Capture the cell that displays the provided text and extract its (X, Y) central coordinate. 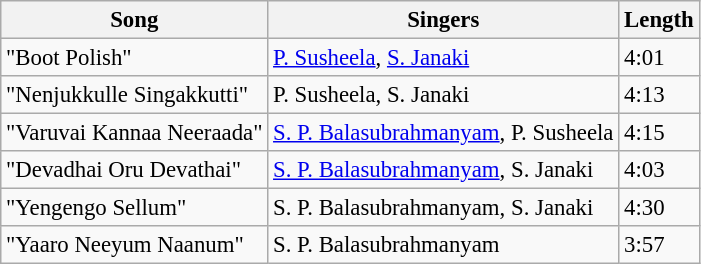
4:01 (659, 58)
4:15 (659, 133)
Singers (444, 20)
3:57 (659, 245)
4:03 (659, 170)
S. P. Balasubrahmanyam (444, 245)
"Boot Polish" (134, 58)
S. P. Balasubrahmanyam, P. Susheela (444, 133)
"Devadhai Oru Devathai" (134, 170)
Song (134, 20)
4:30 (659, 208)
4:13 (659, 95)
"Nenjukkulle Singakkutti" (134, 95)
"Yengengo Sellum" (134, 208)
"Yaaro Neeyum Naanum" (134, 245)
Length (659, 20)
"Varuvai Kannaa Neeraada" (134, 133)
